For the text-containing cell, return its midpoint in (X, Y) coordinate format. 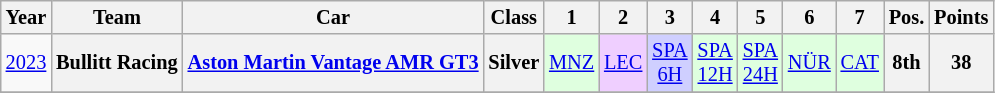
1 (572, 17)
3 (670, 17)
8th (906, 63)
Silver (514, 63)
SPA12H (714, 63)
Pos. (906, 17)
6 (810, 17)
4 (714, 17)
MNZ (572, 63)
Points (961, 17)
Team (116, 17)
7 (860, 17)
5 (760, 17)
SPA6H (670, 63)
Class (514, 17)
Bullitt Racing (116, 63)
2 (623, 17)
LEC (623, 63)
38 (961, 63)
Aston Martin Vantage AMR GT3 (334, 63)
Year (26, 17)
NÜR (810, 63)
Car (334, 17)
SPA24H (760, 63)
2023 (26, 63)
CAT (860, 63)
